Identify which cell holds the provided text, then report its (x, y) central coordinate. 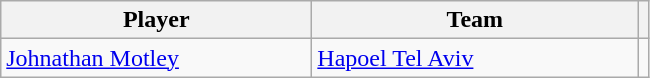
Johnathan Motley (156, 58)
Hapoel Tel Aviv (475, 58)
Player (156, 20)
Team (475, 20)
